Scan for the cell matching the given text and deliver its [X, Y] coordinate at center. 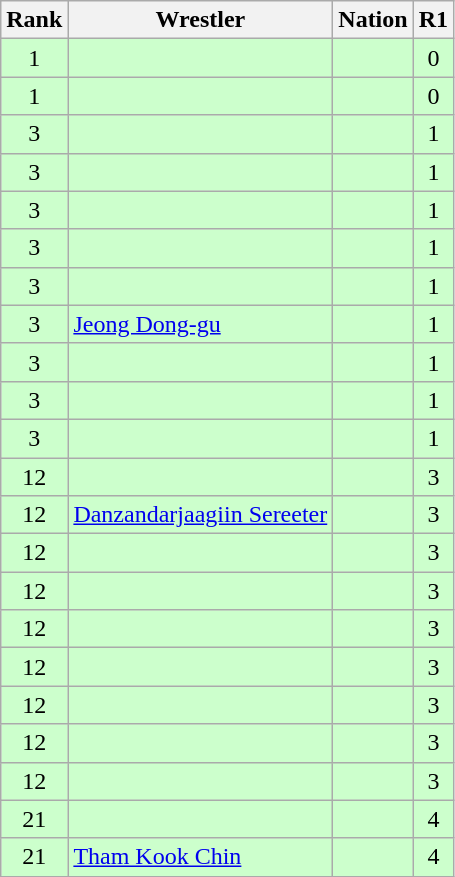
Rank [34, 20]
Danzandarjaagiin Sereeter [200, 515]
Nation [373, 20]
Jeong Dong-gu [200, 324]
R1 [433, 20]
Wrestler [200, 20]
Tham Kook Chin [200, 857]
